For the text-containing cell, return its midpoint in (x, y) coordinate format. 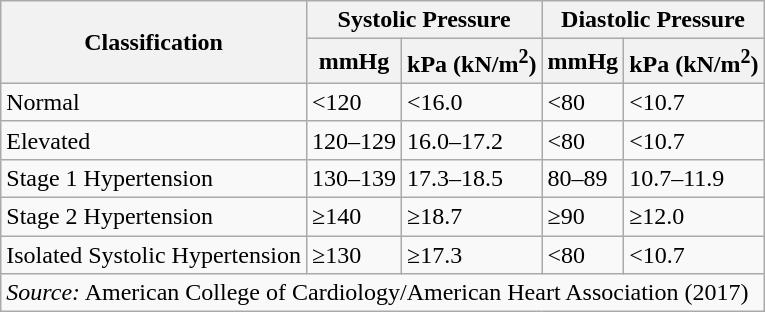
130–139 (354, 178)
Systolic Pressure (424, 20)
Elevated (154, 140)
Source: American College of Cardiology/American Heart Association (2017) (382, 293)
<16.0 (472, 102)
Stage 2 Hypertension (154, 217)
≥130 (354, 255)
Diastolic Pressure (653, 20)
≥140 (354, 217)
10.7–11.9 (694, 178)
Normal (154, 102)
120–129 (354, 140)
16.0–17.2 (472, 140)
Isolated Systolic Hypertension (154, 255)
<120 (354, 102)
Classification (154, 42)
17.3–18.5 (472, 178)
Stage 1 Hypertension (154, 178)
≥90 (583, 217)
≥18.7 (472, 217)
80–89 (583, 178)
≥17.3 (472, 255)
≥12.0 (694, 217)
